Determine the [x, y] coordinate at the center of the cell enclosing the given text.  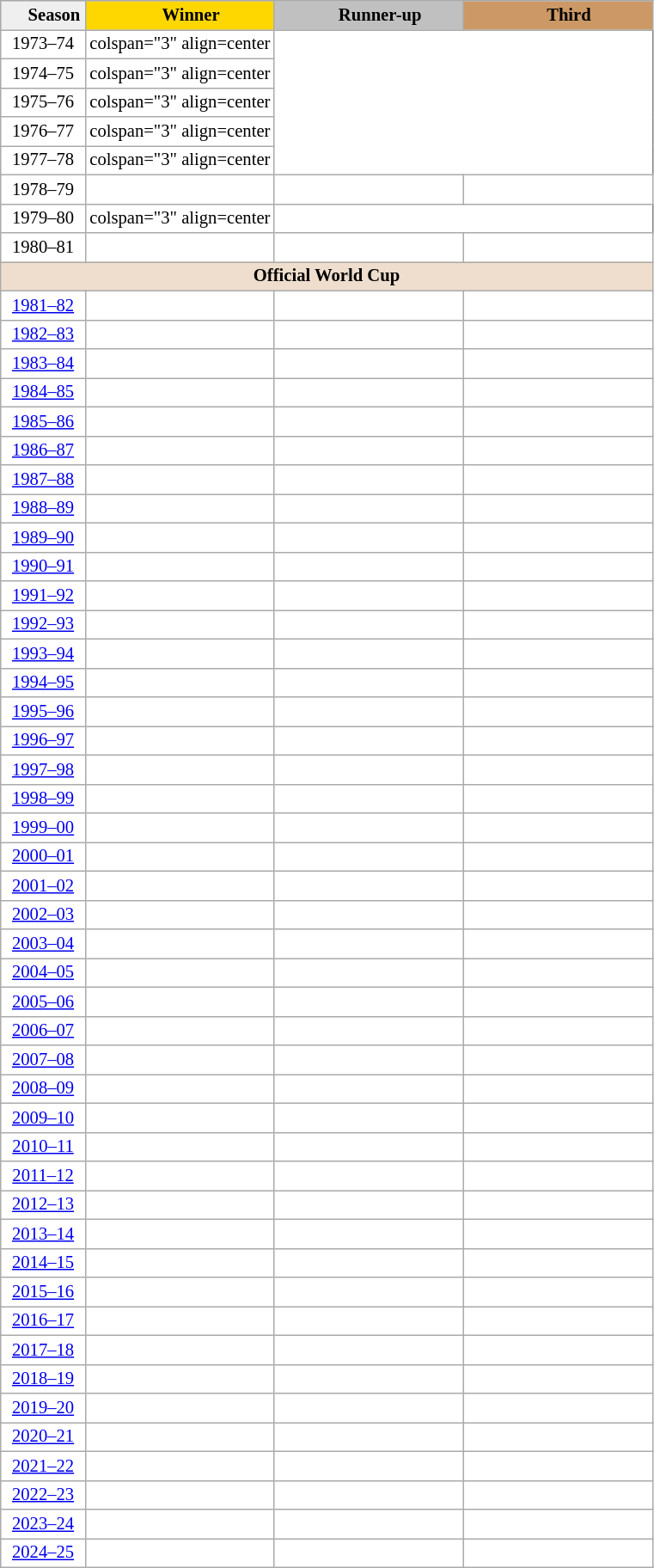
2021–22 [43, 1466]
1985–86 [43, 421]
2018–19 [43, 1379]
2022–23 [43, 1495]
2014–15 [43, 1263]
1990–91 [43, 567]
1991–92 [43, 596]
2013–14 [43, 1234]
1973–74 [43, 44]
2015–16 [43, 1292]
2008–09 [43, 1088]
2023–24 [43, 1524]
Third [558, 15]
2003–04 [43, 943]
2012–13 [43, 1204]
1976–77 [43, 132]
2004–05 [43, 972]
1989–90 [43, 537]
Season [43, 15]
Runner-up [369, 15]
2019–20 [43, 1407]
1988–89 [43, 508]
1982–83 [43, 334]
1983–84 [43, 364]
1975–76 [43, 102]
1995–96 [43, 711]
1998–99 [43, 799]
1974–75 [43, 73]
2001–02 [43, 885]
1980–81 [43, 247]
2024–25 [43, 1553]
1992–93 [43, 624]
1986–87 [43, 450]
2000–01 [43, 856]
2020–21 [43, 1436]
2009–10 [43, 1118]
1993–94 [43, 653]
1977–78 [43, 160]
2011–12 [43, 1175]
1979–80 [43, 218]
2002–03 [43, 915]
1997–98 [43, 769]
Official World Cup [327, 276]
2005–06 [43, 1001]
2017–18 [43, 1350]
1987–88 [43, 479]
1981–82 [43, 305]
2016–17 [43, 1320]
1999–00 [43, 828]
2007–08 [43, 1060]
2006–07 [43, 1031]
1996–97 [43, 740]
Winner [180, 15]
1994–95 [43, 683]
1984–85 [43, 392]
2010–11 [43, 1147]
1978–79 [43, 189]
